Capture the cell that displays the provided text and extract its (x, y) central coordinate. 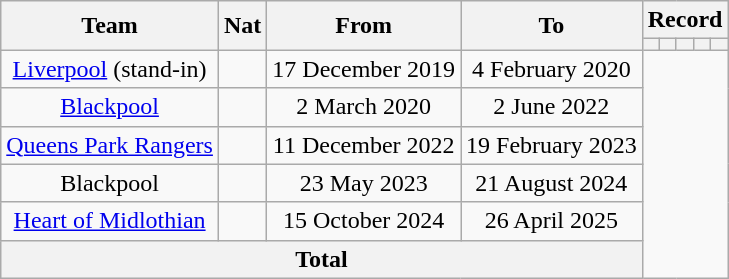
Total (322, 259)
Liverpool (stand-in) (110, 69)
21 August 2024 (551, 183)
2 June 2022 (551, 107)
23 May 2023 (364, 183)
Record (685, 20)
Nat (242, 26)
4 February 2020 (551, 69)
19 February 2023 (551, 145)
15 October 2024 (364, 221)
17 December 2019 (364, 69)
2 March 2020 (364, 107)
Team (110, 26)
26 April 2025 (551, 221)
Queens Park Rangers (110, 145)
Heart of Midlothian (110, 221)
To (551, 26)
From (364, 26)
11 December 2022 (364, 145)
